Return the (x, y) coordinate for the center point of the cell that contains the specified text.  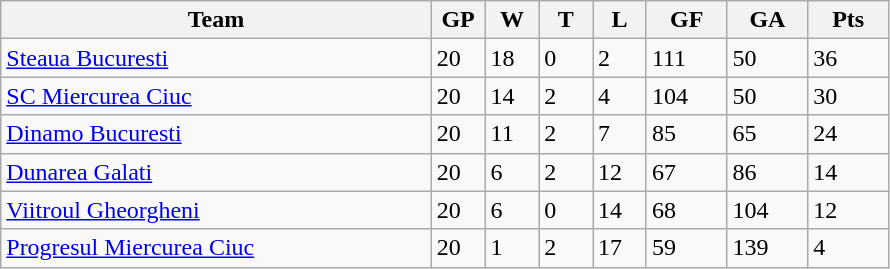
17 (620, 248)
67 (686, 172)
86 (768, 172)
Steaua Bucuresti (216, 58)
68 (686, 210)
Progresul Miercurea Ciuc (216, 248)
65 (768, 134)
11 (512, 134)
Team (216, 20)
Dunarea Galati (216, 172)
18 (512, 58)
GA (768, 20)
36 (848, 58)
59 (686, 248)
T (566, 20)
GF (686, 20)
W (512, 20)
1 (512, 248)
L (620, 20)
111 (686, 58)
Pts (848, 20)
Viitroul Gheorgheni (216, 210)
139 (768, 248)
SC Miercurea Ciuc (216, 96)
Dinamo Bucuresti (216, 134)
GP (458, 20)
85 (686, 134)
24 (848, 134)
7 (620, 134)
30 (848, 96)
